Extract the (X, Y) coordinate from the center of the cell holding the provided text.  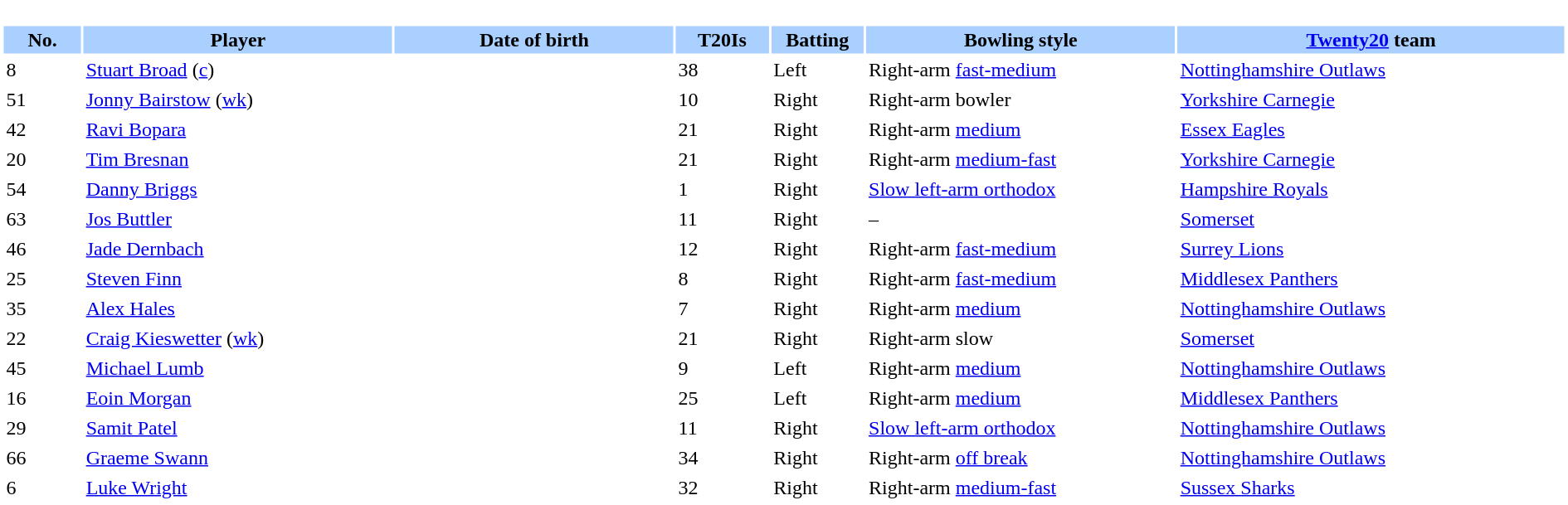
1 (723, 189)
Bowling style (1020, 40)
Jade Dernbach (239, 249)
Hampshire Royals (1371, 189)
35 (41, 308)
T20Is (723, 40)
Michael Lumb (239, 368)
38 (723, 70)
Alex Hales (239, 308)
16 (41, 398)
22 (41, 338)
Samit Patel (239, 428)
10 (723, 100)
Right-arm off break (1020, 458)
Stuart Broad (c) (239, 70)
Ravi Bopara (239, 129)
45 (41, 368)
6 (41, 488)
9 (723, 368)
Right-arm slow (1020, 338)
66 (41, 458)
63 (41, 219)
No. (41, 40)
51 (41, 100)
Craig Kieswetter (wk) (239, 338)
46 (41, 249)
Right-arm bowler (1020, 100)
42 (41, 129)
Eoin Morgan (239, 398)
20 (41, 159)
Essex Eagles (1371, 129)
54 (41, 189)
Twenty20 team (1371, 40)
Sussex Sharks (1371, 488)
34 (723, 458)
Luke Wright (239, 488)
Danny Briggs (239, 189)
Batting (817, 40)
– (1020, 219)
7 (723, 308)
Player (239, 40)
29 (41, 428)
Steven Finn (239, 279)
Graeme Swann (239, 458)
32 (723, 488)
Tim Bresnan (239, 159)
Surrey Lions (1371, 249)
Jos Buttler (239, 219)
Date of birth (534, 40)
12 (723, 249)
Jonny Bairstow (wk) (239, 100)
